Return (X, Y) of the center of cell containing provided text 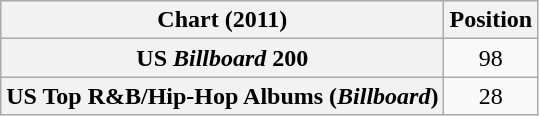
US Billboard 200 (222, 58)
28 (491, 96)
Position (491, 20)
Chart (2011) (222, 20)
98 (491, 58)
US Top R&B/Hip-Hop Albums (Billboard) (222, 96)
